Capture the cell that displays the provided text and extract its (X, Y) central coordinate. 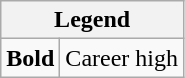
Career high (122, 58)
Bold (30, 58)
Legend (92, 20)
